Return the [x, y] coordinate for the center point of the cell that contains the specified text.  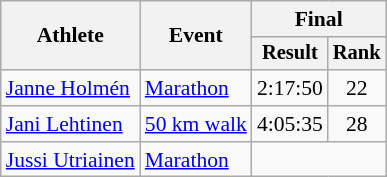
Rank [357, 54]
Final [319, 19]
Janne Holmén [70, 88]
28 [357, 124]
Jani Lehtinen [70, 124]
Athlete [70, 36]
Marathon [196, 88]
4:05:35 [290, 124]
Result [290, 54]
22 [357, 88]
50 km walk [196, 124]
Event [196, 36]
2:17:50 [290, 88]
